Capture the cell that displays the provided text and extract its [x, y] central coordinate. 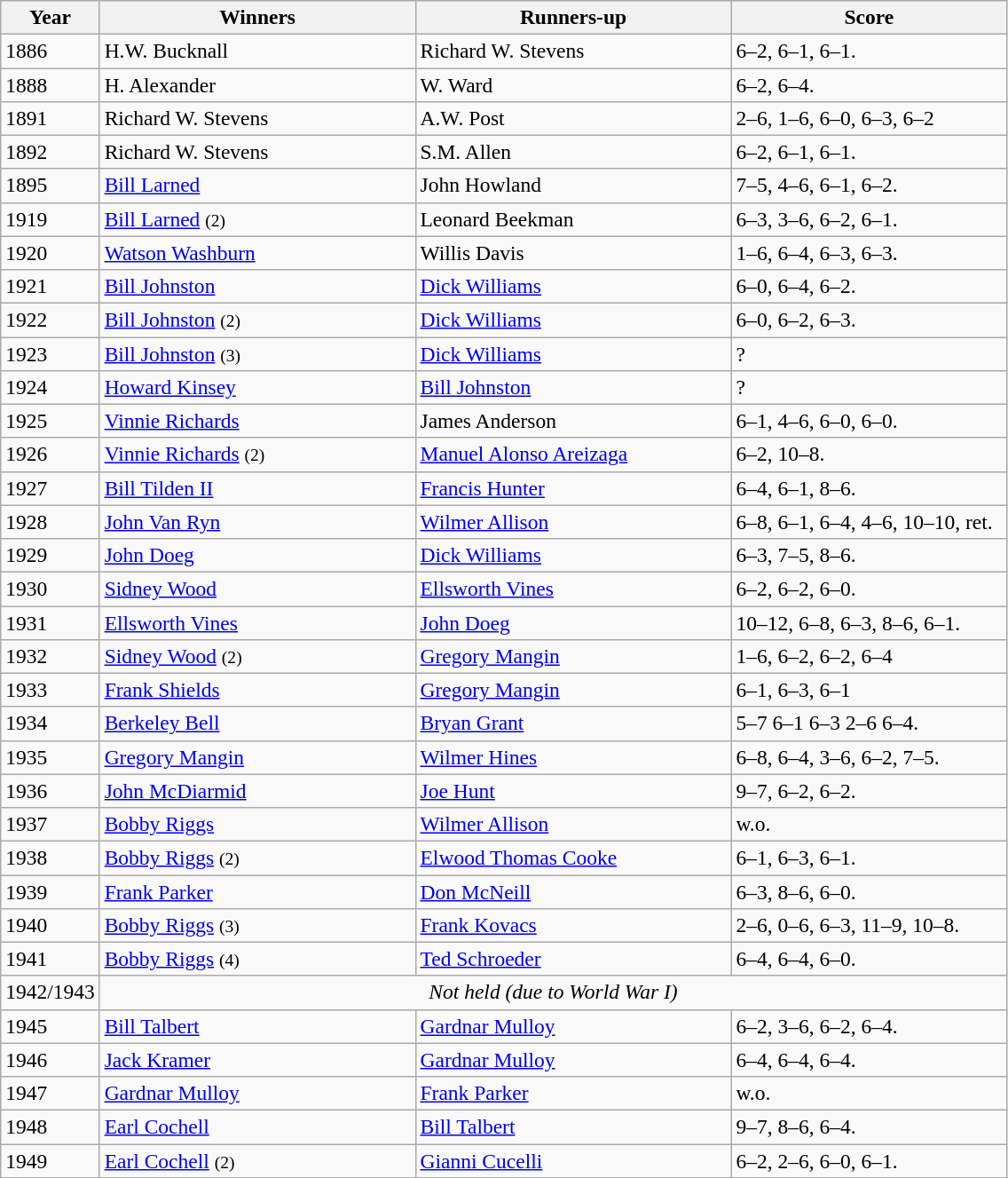
Watson Washburn [257, 253]
Score [870, 17]
Berkeley Bell [257, 723]
Bobby Riggs [257, 824]
1940 [50, 925]
Bill Johnston (2) [257, 320]
Howard Kinsey [257, 387]
Winners [257, 17]
1931 [50, 622]
Not held (due to World War I) [554, 992]
6–2, 3–6, 6–2, 6–4. [870, 1026]
1939 [50, 891]
Bill Tilden II [257, 488]
9–7, 8–6, 6–4. [870, 1127]
1941 [50, 959]
Vinnie Richards [257, 421]
John McDiarmid [257, 791]
Jack Kramer [257, 1060]
1–6, 6–4, 6–3, 6–3. [870, 253]
1948 [50, 1127]
6–3, 8–6, 6–0. [870, 891]
Bill Larned [257, 186]
1942/1943 [50, 992]
1938 [50, 858]
1932 [50, 656]
9–7, 6–2, 6–2. [870, 791]
6–0, 6–4, 6–2. [870, 286]
6–3, 7–5, 8–6. [870, 555]
6–8, 6–4, 3–6, 6–2, 7–5. [870, 757]
1936 [50, 791]
6–1, 4–6, 6–0, 6–0. [870, 421]
7–5, 4–6, 6–1, 6–2. [870, 186]
Ted Schroeder [573, 959]
6–1, 6–3, 6–1 [870, 690]
Sidney Wood [257, 589]
W. Ward [573, 84]
A.W. Post [573, 118]
Bobby Riggs (3) [257, 925]
Joe Hunt [573, 791]
James Anderson [573, 421]
6–3, 3–6, 6–2, 6–1. [870, 219]
2–6, 0–6, 6–3, 11–9, 10–8. [870, 925]
1922 [50, 320]
Bill Johnston (3) [257, 353]
Leonard Beekman [573, 219]
Vinnie Richards (2) [257, 455]
Bobby Riggs (2) [257, 858]
Earl Cochell (2) [257, 1160]
1886 [50, 51]
Frank Shields [257, 690]
Gianni Cucelli [573, 1160]
1933 [50, 690]
6–4, 6–4, 6–0. [870, 959]
1926 [50, 455]
1923 [50, 353]
6–8, 6–1, 6–4, 4–6, 10–10, ret. [870, 522]
1927 [50, 488]
1949 [50, 1160]
Manuel Alonso Areizaga [573, 455]
1925 [50, 421]
1895 [50, 186]
S.M. Allen [573, 152]
Willis Davis [573, 253]
1924 [50, 387]
6–2, 6–4. [870, 84]
1891 [50, 118]
6–4, 6–1, 8–6. [870, 488]
Earl Cochell [257, 1127]
Don McNeill [573, 891]
John Van Ryn [257, 522]
1921 [50, 286]
Year [50, 17]
Wilmer Hines [573, 757]
1919 [50, 219]
H. Alexander [257, 84]
1934 [50, 723]
10–12, 6–8, 6–3, 8–6, 6–1. [870, 622]
1930 [50, 589]
1935 [50, 757]
5–7 6–1 6–3 2–6 6–4. [870, 723]
Frank Kovacs [573, 925]
1920 [50, 253]
1947 [50, 1093]
2–6, 1–6, 6–0, 6–3, 6–2 [870, 118]
Bobby Riggs (4) [257, 959]
6–4, 6–4, 6–4. [870, 1060]
1945 [50, 1026]
6–0, 6–2, 6–3. [870, 320]
John Howland [573, 186]
Francis Hunter [573, 488]
1946 [50, 1060]
H.W. Bucknall [257, 51]
6–1, 6–3, 6–1. [870, 858]
6–2, 2–6, 6–0, 6–1. [870, 1160]
1–6, 6–2, 6–2, 6–4 [870, 656]
1928 [50, 522]
Bryan Grant [573, 723]
1937 [50, 824]
1929 [50, 555]
Elwood Thomas Cooke [573, 858]
1888 [50, 84]
6–2, 10–8. [870, 455]
Bill Larned (2) [257, 219]
6–2, 6–2, 6–0. [870, 589]
Sidney Wood (2) [257, 656]
Runners-up [573, 17]
1892 [50, 152]
